Pinpoint the cell where the given text exists, returning its [x, y] midpoint coordinate. 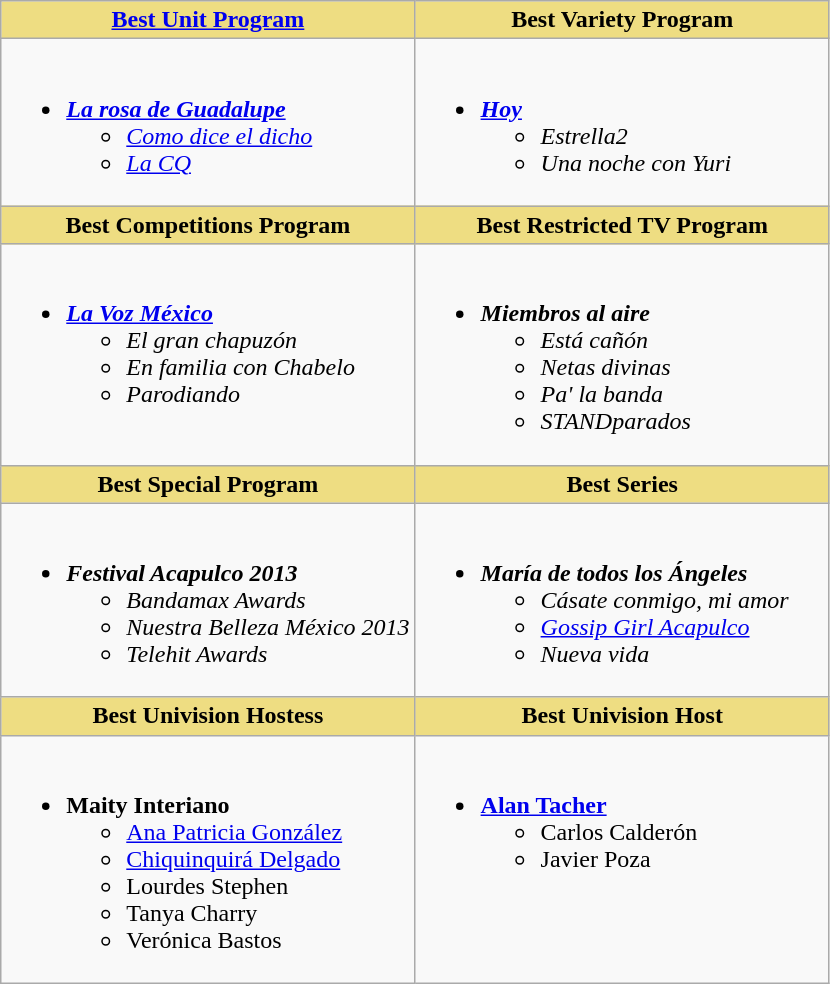
Best Competitions Program [208, 225]
Miembros al aireEstá cañónNetas divinasPa' la bandaSTANDparados [622, 354]
Best Special Program [208, 484]
Best Restricted TV Program [622, 225]
Alan TacherCarlos CalderónJavier Poza [622, 859]
La Voz MéxicoEl gran chapuzónEn familia con ChabeloParodiando [208, 354]
Festival Acapulco 2013Bandamax AwardsNuestra Belleza México 2013Telehit Awards [208, 600]
Best Univision Hostess [208, 716]
Best Univision Host [622, 716]
María de todos los ÁngelesCásate conmigo, mi amorGossip Girl AcapulcoNueva vida [622, 600]
La rosa de GuadalupeComo dice el dichoLa CQ [208, 122]
Best Series [622, 484]
HoyEstrella2Una noche con Yuri [622, 122]
Best Variety Program [622, 20]
Maity InterianoAna Patricia GonzálezChiquinquirá DelgadoLourdes StephenTanya CharryVerónica Bastos [208, 859]
Best Unit Program [208, 20]
